Extract the (x, y) coordinate from the center of the cell holding the provided text.  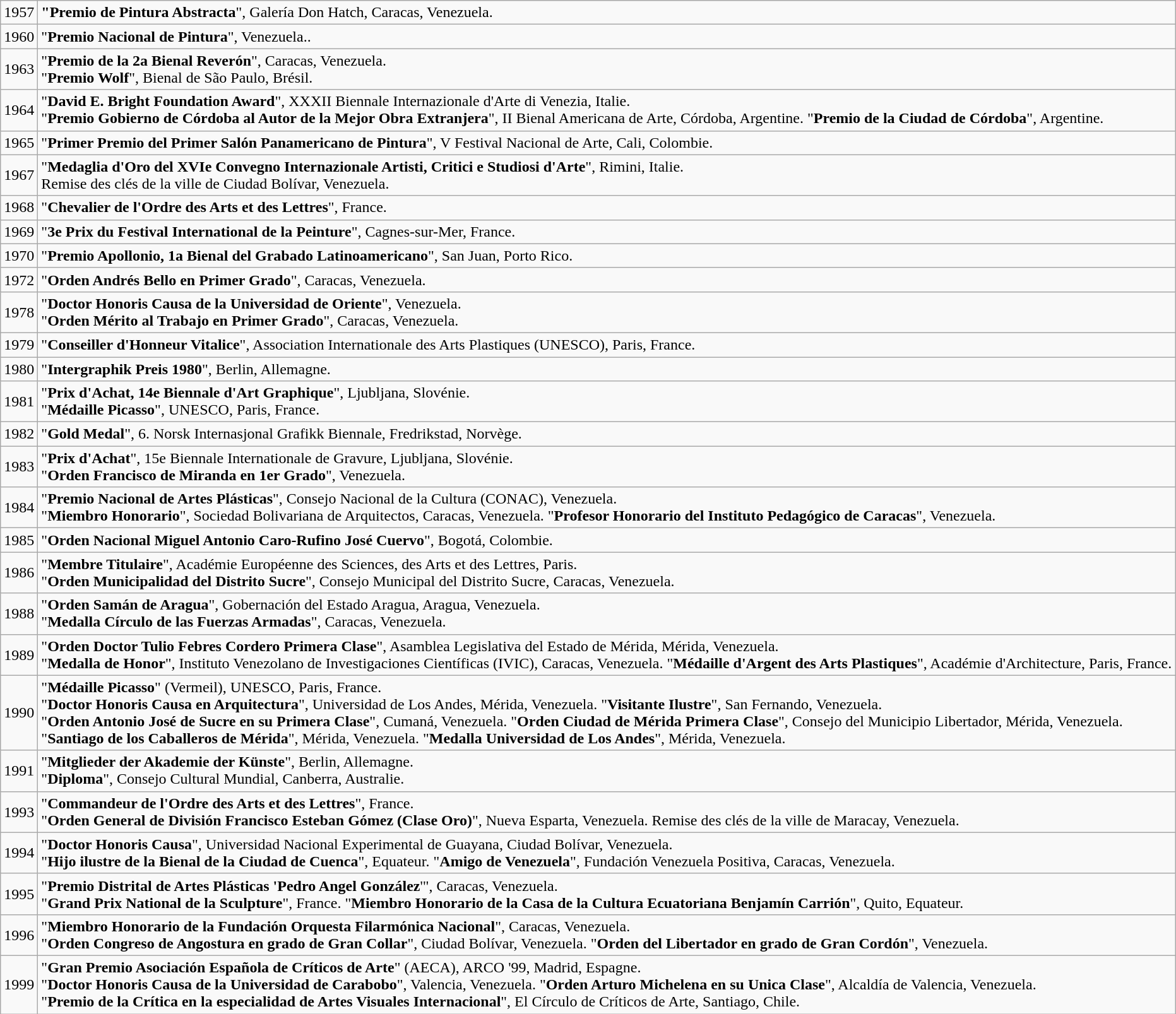
"Prix d'Achat", 15e Biennale Internationale de Gravure, Ljubljana, Slovénie."Orden Francisco de Miranda en 1er Grado", Venezuela. (607, 467)
1978 (19, 312)
1965 (19, 143)
1982 (19, 434)
1995 (19, 893)
1991 (19, 771)
"Orden Samán de Aragua", Gobernación del Estado Aragua, Aragua, Venezuela."Medalla Círculo de las Fuerzas Armadas", Caracas, Venezuela. (607, 613)
"Primer Premio del Primer Salón Panamericano de Pintura", V Festival Nacional de Arte, Cali, Colombie. (607, 143)
1967 (19, 175)
1989 (19, 655)
1969 (19, 232)
"Premio de la 2a Bienal Reverón", Caracas, Venezuela."Premio Wolf", Bienal de São Paulo, Brésil. (607, 69)
1980 (19, 369)
1960 (19, 37)
1996 (19, 935)
1970 (19, 256)
1985 (19, 540)
"Orden Andrés Bello en Primer Grado", Caracas, Venezuela. (607, 280)
"Intergraphik Preis 1980", Berlin, Allemagne. (607, 369)
1963 (19, 69)
"Chevalier de l'Ordre des Arts et des Lettres", France. (607, 208)
1986 (19, 573)
"Mitglieder der Akademie der Künste", Berlin, Allemagne."Diploma", Consejo Cultural Mundial, Canberra, Australie. (607, 771)
"Doctor Honoris Causa de la Universidad de Oriente", Venezuela."Orden Mérito al Trabajo en Primer Grado", Caracas, Venezuela. (607, 312)
1964 (19, 110)
"Premio Apollonio, 1a Bienal del Grabado Latinoamericano", San Juan, Porto Rico. (607, 256)
1957 (19, 13)
1993 (19, 811)
1984 (19, 507)
1988 (19, 613)
"Premio de Pintura Abstracta", Galería Don Hatch, Caracas, Venezuela. (607, 13)
"Gold Medal", 6. Norsk Internasjonal Grafikk Biennale, Fredrikstad, Norvège. (607, 434)
"3e Prix du Festival International de la Peinture", Cagnes-sur-Mer, France. (607, 232)
1972 (19, 280)
"Premio Nacional de Pintura", Venezuela.. (607, 37)
"Prix d'Achat, 14e Biennale d'Art Graphique", Ljubljana, Slovénie."Médaille Picasso", UNESCO, Paris, France. (607, 401)
1981 (19, 401)
1979 (19, 345)
1990 (19, 713)
"Conseiller d'Honneur Vitalice", Association Internationale des Arts Plastiques (UNESCO), Paris, France. (607, 345)
1983 (19, 467)
1999 (19, 984)
1968 (19, 208)
"Orden Nacional Miguel Antonio Caro-Rufino José Cuervo", Bogotá, Colombie. (607, 540)
1994 (19, 853)
